Determine the (x, y) coordinate at the center of the cell enclosing the given text.  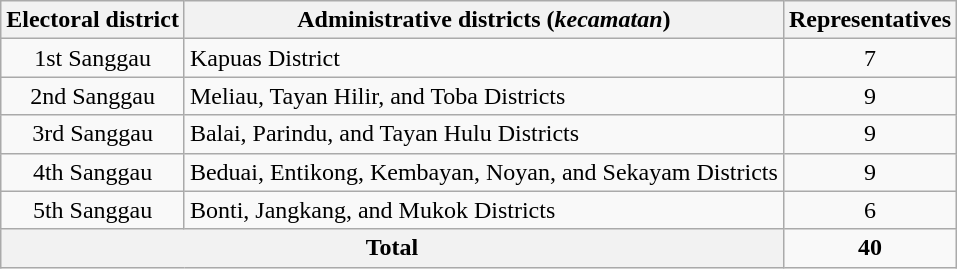
4th Sanggau (93, 172)
Total (392, 248)
Balai, Parindu, and Tayan Hulu Districts (484, 134)
Kapuas District (484, 58)
3rd Sanggau (93, 134)
1st Sanggau (93, 58)
Beduai, Entikong, Kembayan, Noyan, and Sekayam Districts (484, 172)
40 (870, 248)
5th Sanggau (93, 210)
2nd Sanggau (93, 96)
Meliau, Tayan Hilir, and Toba Districts (484, 96)
Administrative districts (kecamatan) (484, 20)
7 (870, 58)
Electoral district (93, 20)
Representatives (870, 20)
Bonti, Jangkang, and Mukok Districts (484, 210)
6 (870, 210)
